Identify which cell holds the provided text, then report its [X, Y] central coordinate. 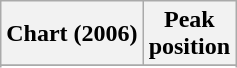
Peakposition [189, 34]
Chart (2006) [72, 34]
